Identify which cell holds the provided text, then report its [X, Y] central coordinate. 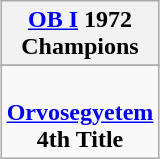
Orvosegyetem4th Title [80, 112]
OB I 1972Champions [80, 34]
